Pinpoint the cell where the given text exists, returning its (x, y) midpoint coordinate. 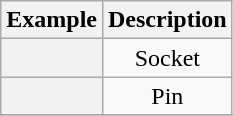
Description (167, 20)
Example (52, 20)
Pin (167, 96)
Socket (167, 58)
